Return [x, y] of the center of cell containing provided text 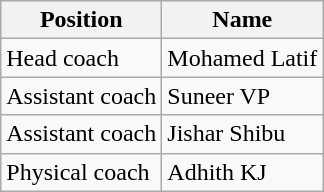
Head coach [82, 58]
Name [242, 20]
Jishar Shibu [242, 134]
Mohamed Latif [242, 58]
Position [82, 20]
Physical coach [82, 172]
Adhith KJ [242, 172]
Suneer VP [242, 96]
